Return the [x, y] coordinate for the center point of the cell that contains the specified text.  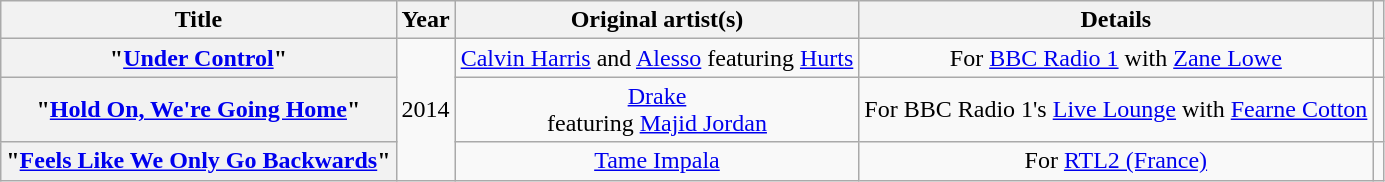
Calvin Harris and Alesso featuring Hurts [657, 58]
For RTL2 (France) [1116, 161]
"Under Control" [198, 58]
Year [426, 20]
Original artist(s) [657, 20]
Drakefeaturing Majid Jordan [657, 110]
Tame Impala [657, 161]
Title [198, 20]
2014 [426, 110]
Details [1116, 20]
For BBC Radio 1 with Zane Lowe [1116, 58]
"Hold On, We're Going Home" [198, 110]
"Feels Like We Only Go Backwards" [198, 161]
For BBC Radio 1's Live Lounge with Fearne Cotton [1116, 110]
